Output the [X, Y] coordinate of the center of the cell containing the given text.  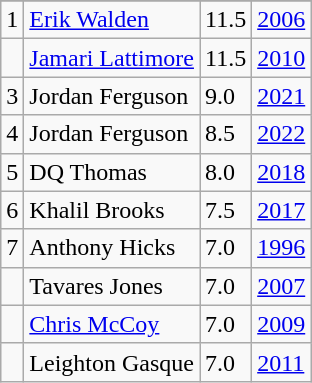
4 [12, 134]
2021 [282, 96]
2009 [282, 324]
Erik Walden [112, 20]
Jamari Lattimore [112, 58]
2017 [282, 210]
7 [12, 248]
5 [12, 172]
2018 [282, 172]
Chris McCoy [112, 324]
3 [12, 96]
6 [12, 210]
2011 [282, 362]
2006 [282, 20]
Leighton Gasque [112, 362]
8.0 [226, 172]
9.0 [226, 96]
1 [12, 20]
DQ Thomas [112, 172]
Khalil Brooks [112, 210]
2007 [282, 286]
1996 [282, 248]
Anthony Hicks [112, 248]
2010 [282, 58]
8.5 [226, 134]
7.5 [226, 210]
Tavares Jones [112, 286]
2022 [282, 134]
